Determine the [X, Y] coordinate at the center of the cell enclosing the given text.  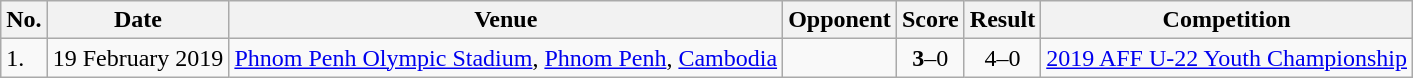
Date [138, 20]
4–0 [1002, 58]
Opponent [840, 20]
Score [930, 20]
Result [1002, 20]
2019 AFF U-22 Youth Championship [1227, 58]
1. [24, 58]
No. [24, 20]
Competition [1227, 20]
Venue [506, 20]
Phnom Penh Olympic Stadium, Phnom Penh, Cambodia [506, 58]
3–0 [930, 58]
19 February 2019 [138, 58]
